Identify which cell holds the provided text, then report its (X, Y) central coordinate. 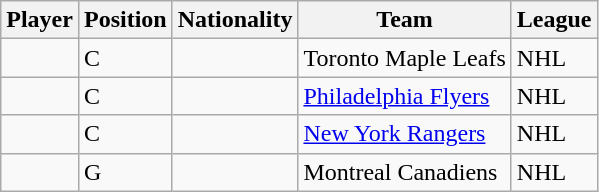
Player (40, 20)
Philadelphia Flyers (404, 96)
Nationality (235, 20)
Toronto Maple Leafs (404, 58)
Position (125, 20)
G (125, 172)
New York Rangers (404, 134)
Team (404, 20)
Montreal Canadiens (404, 172)
League (554, 20)
